Provide the (x, y) coordinate of the cell's center where the given text is located.  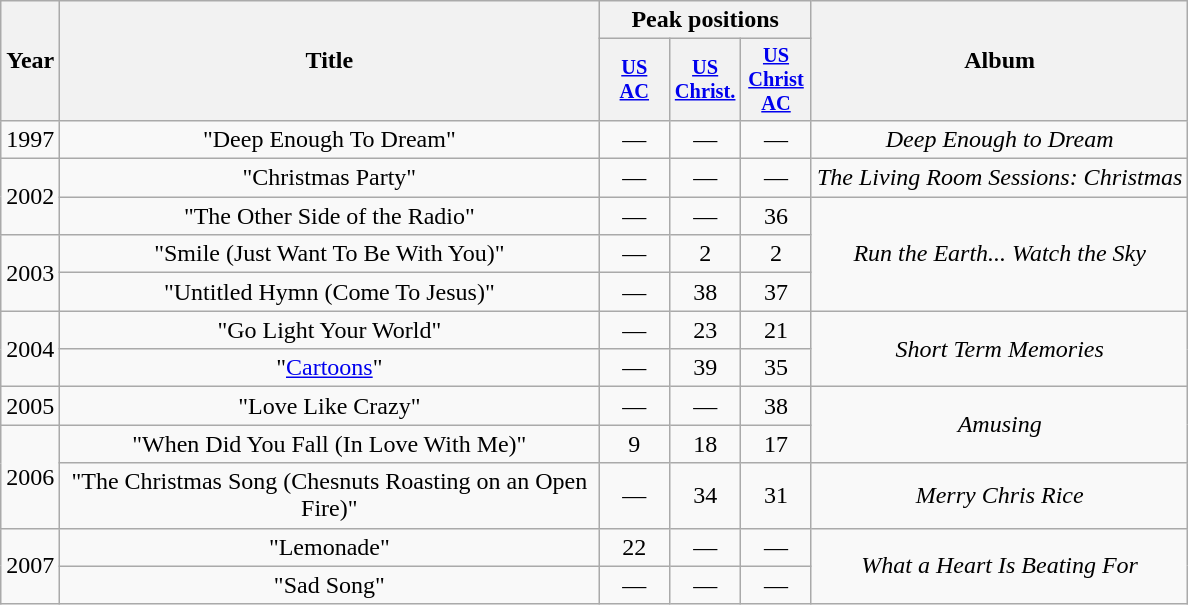
Short Term Memories (999, 349)
Year (30, 61)
23 (706, 330)
31 (776, 496)
2003 (30, 273)
US Christ AC (776, 80)
"When Did You Fall (In Love With Me)" (330, 444)
US AC (634, 80)
2006 (30, 476)
"Cartoons" (330, 368)
35 (776, 368)
"Love Like Crazy" (330, 406)
"Sad Song" (330, 585)
1997 (30, 139)
"Lemonade" (330, 547)
17 (776, 444)
22 (634, 547)
"Go Light Your World" (330, 330)
21 (776, 330)
34 (706, 496)
Title (330, 61)
2004 (30, 349)
"The Christmas Song (Chesnuts Roasting on an Open Fire)" (330, 496)
36 (776, 216)
Album (999, 61)
"The Other Side of the Radio" (330, 216)
US Christ. (706, 80)
The Living Room Sessions: Christmas (999, 178)
Amusing (999, 425)
Deep Enough to Dream (999, 139)
Merry Chris Rice (999, 496)
"Deep Enough To Dream" (330, 139)
9 (634, 444)
39 (706, 368)
"Untitled Hymn (Come To Jesus)" (330, 292)
"Smile (Just Want To Be With You)" (330, 254)
"Christmas Party" (330, 178)
37 (776, 292)
2002 (30, 197)
Run the Earth... Watch the Sky (999, 254)
2007 (30, 566)
What a Heart Is Beating For (999, 566)
2005 (30, 406)
18 (706, 444)
Peak positions (706, 20)
